Return the (x, y) coordinate for the center point of the cell that contains the specified text.  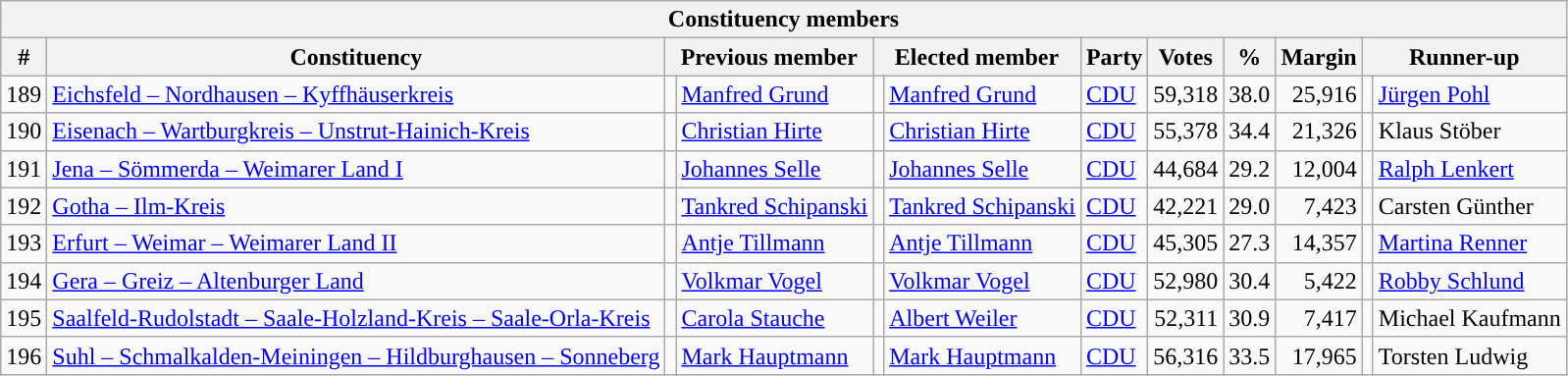
Jürgen Pohl (1470, 94)
Votes (1185, 57)
Eichsfeld – Nordhausen – Kyffhäuserkreis (356, 94)
56,316 (1185, 355)
30.9 (1250, 318)
# (24, 57)
52,311 (1185, 318)
Constituency members (784, 20)
% (1250, 57)
Klaus Stöber (1470, 132)
Runner-up (1464, 57)
5,422 (1319, 281)
Martina Renner (1470, 243)
194 (24, 281)
189 (24, 94)
Carola Stauche (775, 318)
55,378 (1185, 132)
44,684 (1185, 169)
Jena – Sömmerda – Weimarer Land I (356, 169)
34.4 (1250, 132)
Saalfeld-Rudolstadt – Saale-Holzland-Kreis – Saale-Orla-Kreis (356, 318)
Margin (1319, 57)
17,965 (1319, 355)
Robby Schlund (1470, 281)
14,357 (1319, 243)
190 (24, 132)
Eisenach – Wartburgkreis – Unstrut-Hainich-Kreis (356, 132)
59,318 (1185, 94)
12,004 (1319, 169)
Gotha – Ilm-Kreis (356, 206)
45,305 (1185, 243)
7,417 (1319, 318)
25,916 (1319, 94)
Ralph Lenkert (1470, 169)
21,326 (1319, 132)
196 (24, 355)
191 (24, 169)
7,423 (1319, 206)
29.0 (1250, 206)
Suhl – Schmalkalden-Meiningen – Hildburghausen – Sonneberg (356, 355)
27.3 (1250, 243)
Gera – Greiz – Altenburger Land (356, 281)
38.0 (1250, 94)
Party (1114, 57)
29.2 (1250, 169)
Carsten Günther (1470, 206)
Elected member (977, 57)
Previous member (769, 57)
33.5 (1250, 355)
195 (24, 318)
Torsten Ludwig (1470, 355)
42,221 (1185, 206)
30.4 (1250, 281)
Erfurt – Weimar – Weimarer Land II (356, 243)
192 (24, 206)
193 (24, 243)
Constituency (356, 57)
Albert Weiler (983, 318)
Michael Kaufmann (1470, 318)
52,980 (1185, 281)
